Output the [x, y] coordinate of the center of the cell containing the given text.  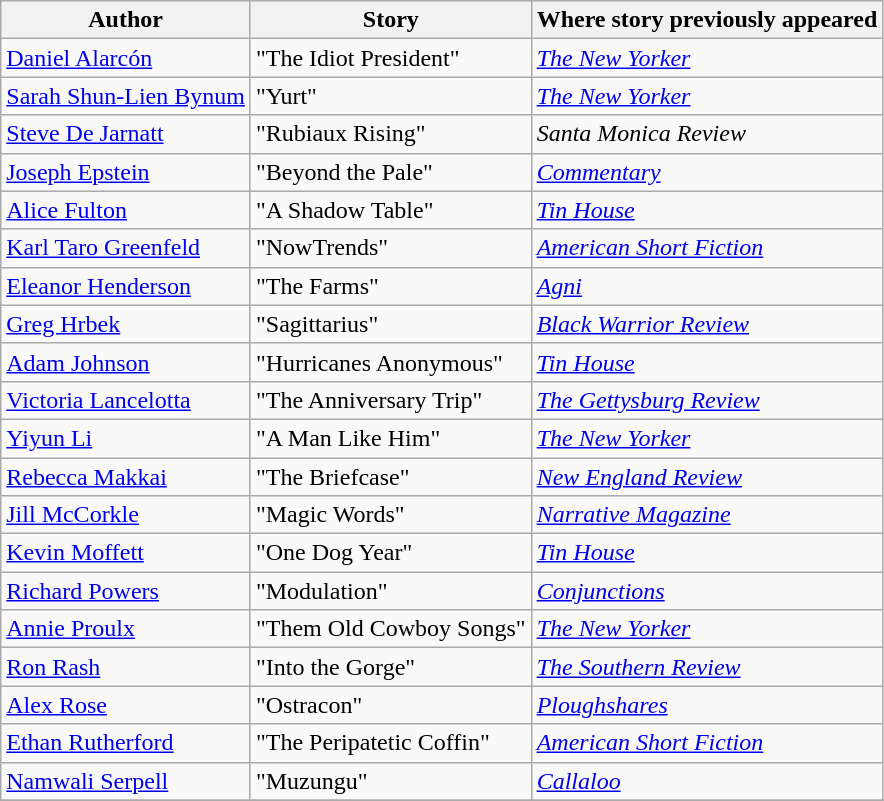
Ploughshares [707, 705]
Conjunctions [707, 591]
Sarah Shun-Lien Bynum [126, 96]
Callaloo [707, 781]
Story [390, 20]
Victoria Lancelotta [126, 400]
Adam Johnson [126, 362]
Where story previously appeared [707, 20]
"Muzungu" [390, 781]
Eleanor Henderson [126, 286]
Joseph Epstein [126, 172]
Santa Monica Review [707, 134]
"Sagittarius" [390, 324]
The Gettysburg Review [707, 400]
Black Warrior Review [707, 324]
Kevin Moffett [126, 553]
Annie Proulx [126, 629]
Ethan Rutherford [126, 743]
Jill McCorkle [126, 515]
Commentary [707, 172]
"The Briefcase" [390, 477]
Karl Taro Greenfeld [126, 248]
Rebecca Makkai [126, 477]
"Yurt" [390, 96]
"Beyond the Pale" [390, 172]
Ron Rash [126, 667]
"The Farms" [390, 286]
"Rubiaux Rising" [390, 134]
"A Man Like Him" [390, 438]
"The Idiot President" [390, 58]
Richard Powers [126, 591]
The Southern Review [707, 667]
"Ostracon" [390, 705]
Daniel Alarcón [126, 58]
"Into the Gorge" [390, 667]
"One Dog Year" [390, 553]
"The Peripatetic Coffin" [390, 743]
Narrative Magazine [707, 515]
"Them Old Cowboy Songs" [390, 629]
Steve De Jarnatt [126, 134]
Alice Fulton [126, 210]
Alex Rose [126, 705]
"Modulation" [390, 591]
Namwali Serpell [126, 781]
Author [126, 20]
"The Anniversary Trip" [390, 400]
Greg Hrbek [126, 324]
Agni [707, 286]
New England Review [707, 477]
"A Shadow Table" [390, 210]
"NowTrends" [390, 248]
"Hurricanes Anonymous" [390, 362]
Yiyun Li [126, 438]
"Magic Words" [390, 515]
